Scan for the cell matching the given text and deliver its [X, Y] coordinate at center. 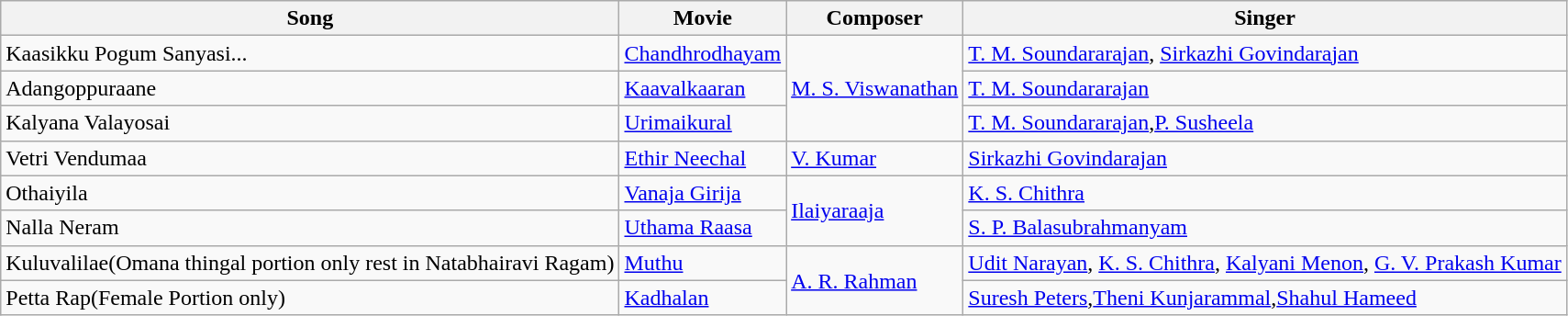
Udit Narayan, K. S. Chithra, Kalyani Menon, G. V. Prakash Kumar [1264, 263]
T. M. Soundararajan,P. Susheela [1264, 123]
Vanaja Girija [703, 193]
Ethir Neechal [703, 158]
Uthama Raasa [703, 228]
Urimaikural [703, 123]
Song [310, 18]
Kadhalan [703, 298]
Chandhrodhayam [703, 53]
Sirkazhi Govindarajan [1264, 158]
V. Kumar [875, 158]
Adangoppuraane [310, 88]
T. M. Soundararajan, Sirkazhi Govindarajan [1264, 53]
A. R. Rahman [875, 280]
Nalla Neram [310, 228]
K. S. Chithra [1264, 193]
T. M. Soundararajan [1264, 88]
Othaiyila [310, 193]
S. P. Balasubrahmanyam [1264, 228]
Muthu [703, 263]
Kaasikku Pogum Sanyasi... [310, 53]
Singer [1264, 18]
Composer [875, 18]
Kalyana Valayosai [310, 123]
Suresh Peters,Theni Kunjarammal,Shahul Hameed [1264, 298]
Ilaiyaraaja [875, 210]
Vetri Vendumaa [310, 158]
Movie [703, 18]
Kuluvalilae(Omana thingal portion only rest in Natabhairavi Ragam) [310, 263]
Petta Rap(Female Portion only) [310, 298]
M. S. Viswanathan [875, 88]
Kaavalkaaran [703, 88]
